Return the [X, Y] coordinate for the center point of the cell that contains the specified text.  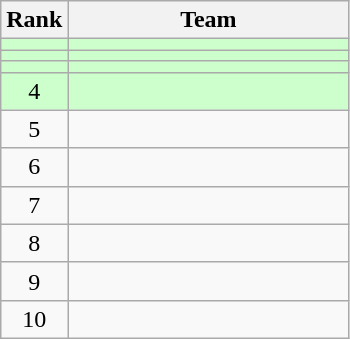
6 [34, 167]
5 [34, 129]
7 [34, 205]
9 [34, 281]
Rank [34, 20]
4 [34, 91]
10 [34, 319]
Team [208, 20]
8 [34, 243]
